Identify which cell holds the provided text, then report its (x, y) central coordinate. 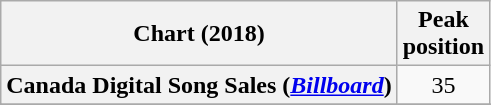
Canada Digital Song Sales (Billboard) (199, 85)
35 (443, 85)
Chart (2018) (199, 34)
Peakposition (443, 34)
